From the cell containing the given text, extract its center point as (x, y) coordinate. 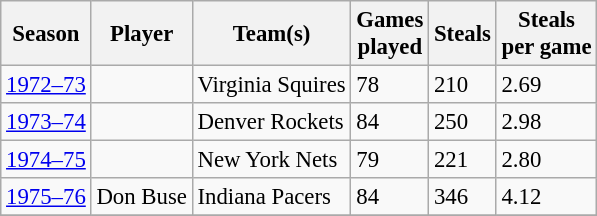
Indiana Pacers (272, 197)
210 (463, 85)
250 (463, 122)
New York Nets (272, 160)
78 (390, 85)
Team(s) (272, 34)
2.69 (546, 85)
Player (142, 34)
1973–74 (46, 122)
221 (463, 160)
Steals (463, 34)
79 (390, 160)
1974–75 (46, 160)
Virginia Squires (272, 85)
1972–73 (46, 85)
Stealsper game (546, 34)
1975–76 (46, 197)
2.98 (546, 122)
Don Buse (142, 197)
346 (463, 197)
Denver Rockets (272, 122)
Season (46, 34)
Gamesplayed (390, 34)
4.12 (546, 197)
2.80 (546, 160)
